Capture the cell that displays the provided text and extract its [X, Y] central coordinate. 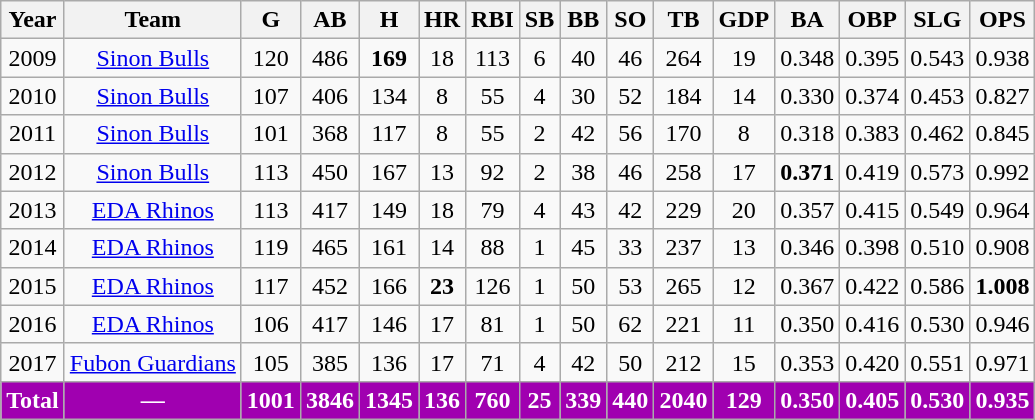
0.964 [1002, 210]
30 [584, 96]
0.395 [872, 58]
Year [33, 20]
167 [388, 172]
0.946 [1002, 324]
265 [684, 286]
184 [684, 96]
— [152, 400]
2016 [33, 324]
0.551 [938, 362]
Total [33, 400]
212 [684, 362]
53 [630, 286]
81 [493, 324]
0.992 [1002, 172]
0.353 [808, 362]
221 [684, 324]
106 [270, 324]
406 [330, 96]
SO [630, 20]
0.405 [872, 400]
2017 [33, 362]
105 [270, 362]
23 [442, 286]
0.908 [1002, 248]
33 [630, 248]
0.422 [872, 286]
229 [684, 210]
0.367 [808, 286]
AB [330, 20]
0.346 [808, 248]
2014 [33, 248]
0.415 [872, 210]
0.510 [938, 248]
0.549 [938, 210]
119 [270, 248]
450 [330, 172]
3846 [330, 400]
237 [684, 248]
20 [744, 210]
45 [584, 248]
2012 [33, 172]
0.371 [808, 172]
11 [744, 324]
0.357 [808, 210]
368 [330, 134]
0.348 [808, 58]
0.453 [938, 96]
38 [584, 172]
1345 [388, 400]
0.416 [872, 324]
1001 [270, 400]
170 [684, 134]
15 [744, 362]
2015 [33, 286]
0.971 [1002, 362]
12 [744, 286]
25 [539, 400]
19 [744, 58]
440 [630, 400]
BA [808, 20]
166 [388, 286]
TB [684, 20]
169 [388, 58]
486 [330, 58]
OBP [872, 20]
Team [152, 20]
146 [388, 324]
258 [684, 172]
264 [684, 58]
79 [493, 210]
2011 [33, 134]
0.420 [872, 362]
0.330 [808, 96]
0.462 [938, 134]
RBI [493, 20]
88 [493, 248]
385 [330, 362]
129 [744, 400]
HR [442, 20]
0.827 [1002, 96]
0.374 [872, 96]
BB [584, 20]
452 [330, 286]
760 [493, 400]
0.938 [1002, 58]
0.543 [938, 58]
0.318 [808, 134]
465 [330, 248]
134 [388, 96]
56 [630, 134]
0.573 [938, 172]
0.419 [872, 172]
Fubon Guardians [152, 362]
2009 [33, 58]
2040 [684, 400]
149 [388, 210]
71 [493, 362]
0.586 [938, 286]
6 [539, 58]
43 [584, 210]
H [388, 20]
OPS [1002, 20]
2013 [33, 210]
62 [630, 324]
GDP [744, 20]
92 [493, 172]
SLG [938, 20]
2010 [33, 96]
1.008 [1002, 286]
339 [584, 400]
52 [630, 96]
126 [493, 286]
40 [584, 58]
SB [539, 20]
107 [270, 96]
161 [388, 248]
101 [270, 134]
0.398 [872, 248]
G [270, 20]
0.383 [872, 134]
0.935 [1002, 400]
120 [270, 58]
0.845 [1002, 134]
